Scan for the cell matching the given text and deliver its [x, y] coordinate at center. 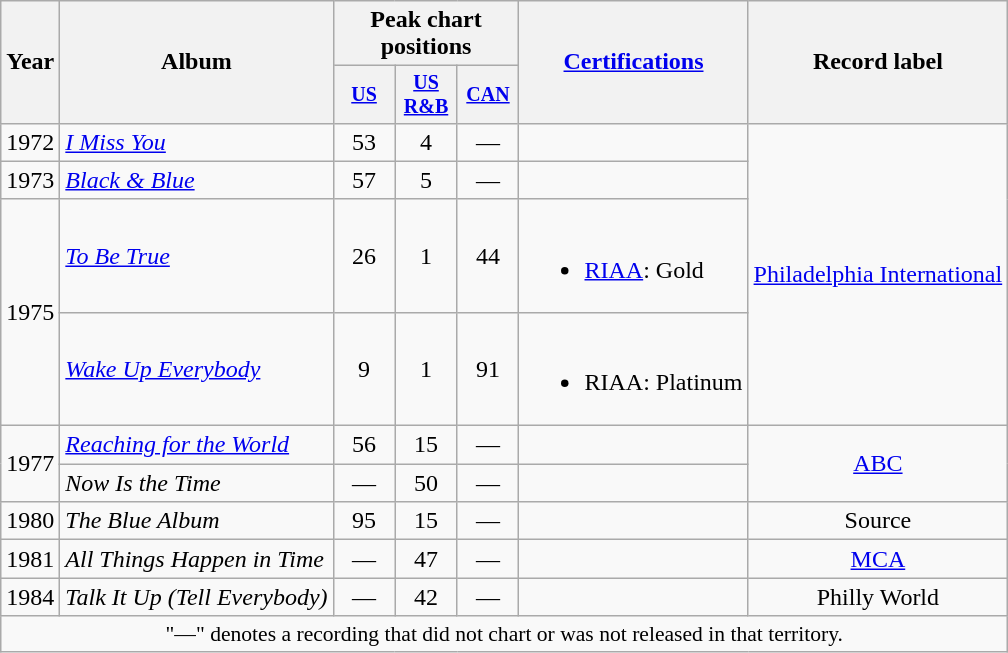
1975 [30, 312]
Black & Blue [196, 180]
Reaching for the World [196, 445]
Peak chart positions [426, 34]
1981 [30, 559]
5 [426, 180]
USR&B [426, 94]
The Blue Album [196, 521]
Wake Up Everybody [196, 368]
Certifications [634, 62]
95 [364, 521]
US [364, 94]
ABC [878, 464]
RIAA: Gold [634, 256]
MCA [878, 559]
Philly World [878, 597]
57 [364, 180]
Philadelphia International [878, 274]
1977 [30, 464]
I Miss You [196, 142]
1973 [30, 180]
53 [364, 142]
4 [426, 142]
Record label [878, 62]
1972 [30, 142]
Year [30, 62]
Source [878, 521]
91 [488, 368]
9 [364, 368]
Talk It Up (Tell Everybody) [196, 597]
Album [196, 62]
42 [426, 597]
1984 [30, 597]
All Things Happen in Time [196, 559]
50 [426, 483]
44 [488, 256]
CAN [488, 94]
26 [364, 256]
47 [426, 559]
RIAA: Platinum [634, 368]
56 [364, 445]
To Be True [196, 256]
Now Is the Time [196, 483]
1980 [30, 521]
"—" denotes a recording that did not chart or was not released in that territory. [504, 634]
